Detect which cell encompasses the target text, then output its [x, y] center coordinate. 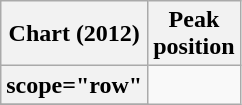
scope="row" [74, 85]
Chart (2012) [74, 34]
Peakposition [194, 34]
